Find where the given text appears and provide that cell's center as [x, y] coordinate. 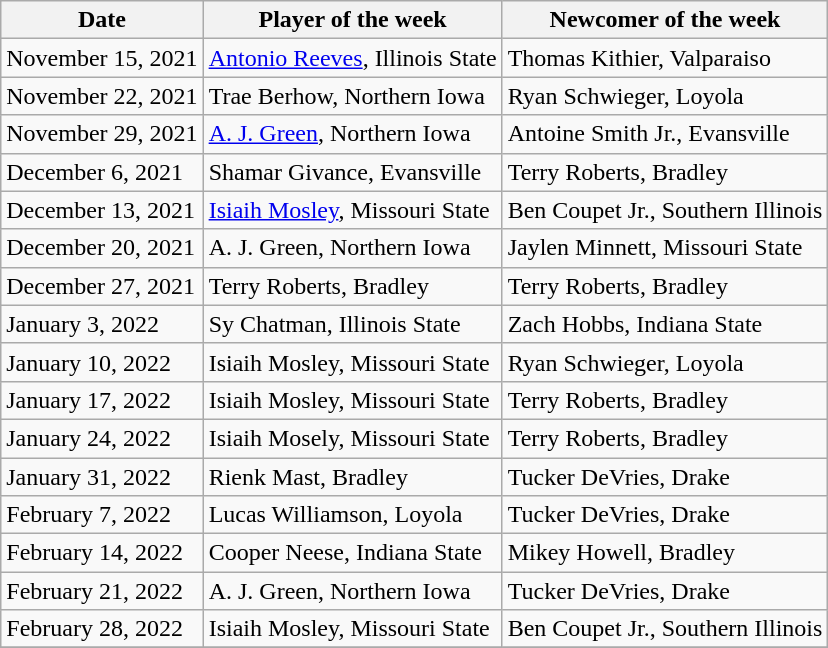
January 3, 2022 [102, 324]
December 20, 2021 [102, 248]
Date [102, 20]
Antoine Smith Jr., Evansville [665, 134]
Shamar Givance, Evansville [352, 172]
November 29, 2021 [102, 134]
Player of the week [352, 20]
Isiaih Mosely, Missouri State [352, 438]
December 13, 2021 [102, 210]
January 10, 2022 [102, 362]
February 28, 2022 [102, 629]
Trae Berhow, Northern Iowa [352, 96]
December 27, 2021 [102, 286]
January 31, 2022 [102, 477]
Sy Chatman, Illinois State [352, 324]
Antonio Reeves, Illinois State [352, 58]
Newcomer of the week [665, 20]
January 24, 2022 [102, 438]
February 14, 2022 [102, 553]
November 22, 2021 [102, 96]
December 6, 2021 [102, 172]
January 17, 2022 [102, 400]
February 21, 2022 [102, 591]
Zach Hobbs, Indiana State [665, 324]
February 7, 2022 [102, 515]
Cooper Neese, Indiana State [352, 553]
Lucas Williamson, Loyola [352, 515]
Mikey Howell, Bradley [665, 553]
Jaylen Minnett, Missouri State [665, 248]
Rienk Mast, Bradley [352, 477]
Thomas Kithier, Valparaiso [665, 58]
November 15, 2021 [102, 58]
